For the text-containing cell, return its midpoint in (X, Y) coordinate format. 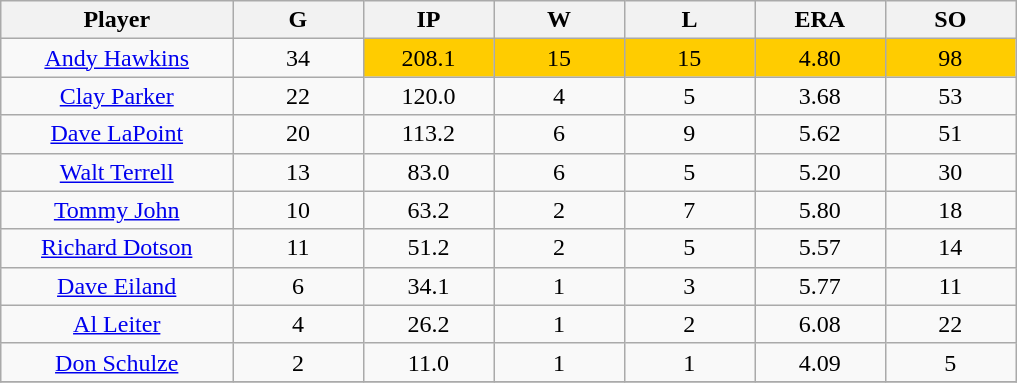
Clay Parker (117, 96)
Tommy John (117, 210)
W (559, 20)
Andy Hawkins (117, 58)
34.1 (428, 286)
63.2 (428, 210)
208.1 (428, 58)
20 (298, 134)
113.2 (428, 134)
4.80 (820, 58)
L (689, 20)
98 (950, 58)
9 (689, 134)
7 (689, 210)
18 (950, 210)
Dave LaPoint (117, 134)
Walt Terrell (117, 172)
Don Schulze (117, 362)
Dave Eiland (117, 286)
Al Leiter (117, 324)
10 (298, 210)
4.09 (820, 362)
ERA (820, 20)
5.20 (820, 172)
5.57 (820, 248)
6.08 (820, 324)
13 (298, 172)
5.62 (820, 134)
11.0 (428, 362)
120.0 (428, 96)
30 (950, 172)
53 (950, 96)
SO (950, 20)
14 (950, 248)
51.2 (428, 248)
5.80 (820, 210)
34 (298, 58)
5.77 (820, 286)
G (298, 20)
3 (689, 286)
3.68 (820, 96)
IP (428, 20)
Player (117, 20)
26.2 (428, 324)
Richard Dotson (117, 248)
83.0 (428, 172)
51 (950, 134)
